Provide the (x, y) coordinate of the cell's center where the given text is located.  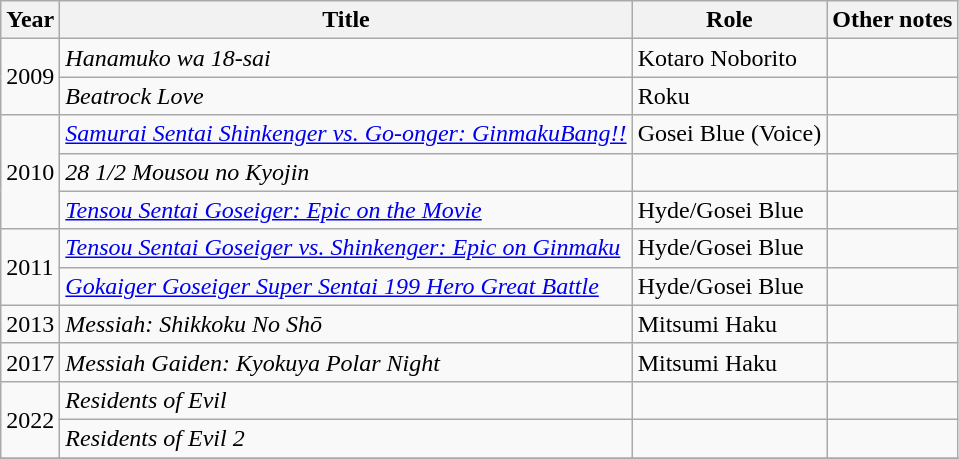
Year (30, 20)
Messiah Gaiden: Kyokuya Polar Night (346, 362)
Beatrock Love (346, 96)
Kotaro Noborito (730, 58)
Messiah: Shikkoku No Shō (346, 324)
2009 (30, 77)
2010 (30, 172)
2017 (30, 362)
Tensou Sentai Goseiger: Epic on the Movie (346, 210)
2022 (30, 419)
Residents of Evil (346, 400)
28 1/2 Mousou no Kyojin (346, 172)
Residents of Evil 2 (346, 438)
Title (346, 20)
Samurai Sentai Shinkenger vs. Go-onger: GinmakuBang!! (346, 134)
Hanamuko wa 18-sai (346, 58)
Tensou Sentai Goseiger vs. Shinkenger: Epic on Ginmaku (346, 248)
2011 (30, 267)
Roku (730, 96)
Gosei Blue (Voice) (730, 134)
2013 (30, 324)
Gokaiger Goseiger Super Sentai 199 Hero Great Battle (346, 286)
Role (730, 20)
Other notes (892, 20)
